Find where the given text appears and provide that cell's center as (x, y) coordinate. 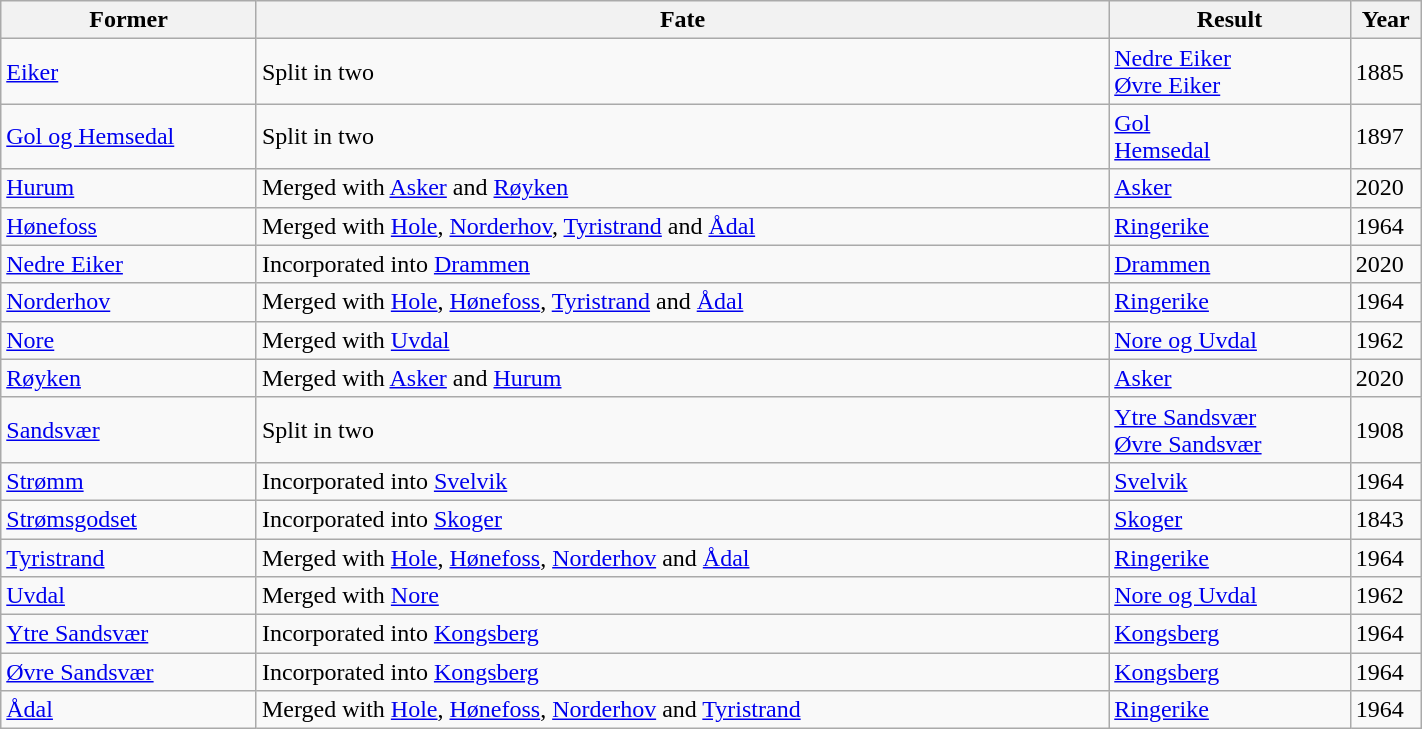
Incorporated into Svelvik (682, 481)
Incorporated into Skoger (682, 519)
Merged with Hole, Norderhov, Tyristrand and Ådal (682, 226)
Fate (682, 20)
Merged with Nore (682, 596)
Røyken (129, 378)
Hurum (129, 188)
1843 (1386, 519)
Ytre Sandsvær (129, 634)
Merged with Hole, Hønefoss, Norderhov and Tyristrand (682, 710)
Merged with Uvdal (682, 340)
1897 (1386, 136)
Merged with Hole, Hønefoss, Tyristrand and Ådal (682, 302)
Uvdal (129, 596)
Drammen (1230, 264)
Merged with Asker and Røyken (682, 188)
Nedre EikerØvre Eiker (1230, 72)
GolHemsedal (1230, 136)
Tyristrand (129, 557)
Hønefoss (129, 226)
Nore (129, 340)
Strømm (129, 481)
Skoger (1230, 519)
Ytre SandsværØvre Sandsvær (1230, 430)
Merged with Asker and Hurum (682, 378)
Former (129, 20)
Year (1386, 20)
Øvre Sandsvær (129, 672)
1885 (1386, 72)
Result (1230, 20)
Ådal (129, 710)
Gol og Hemsedal (129, 136)
Incorporated into Drammen (682, 264)
1908 (1386, 430)
Sandsvær (129, 430)
Eiker (129, 72)
Strømsgodset (129, 519)
Svelvik (1230, 481)
Norderhov (129, 302)
Nedre Eiker (129, 264)
Merged with Hole, Hønefoss, Norderhov and Ådal (682, 557)
